Return [X, Y] of the center of cell containing provided text 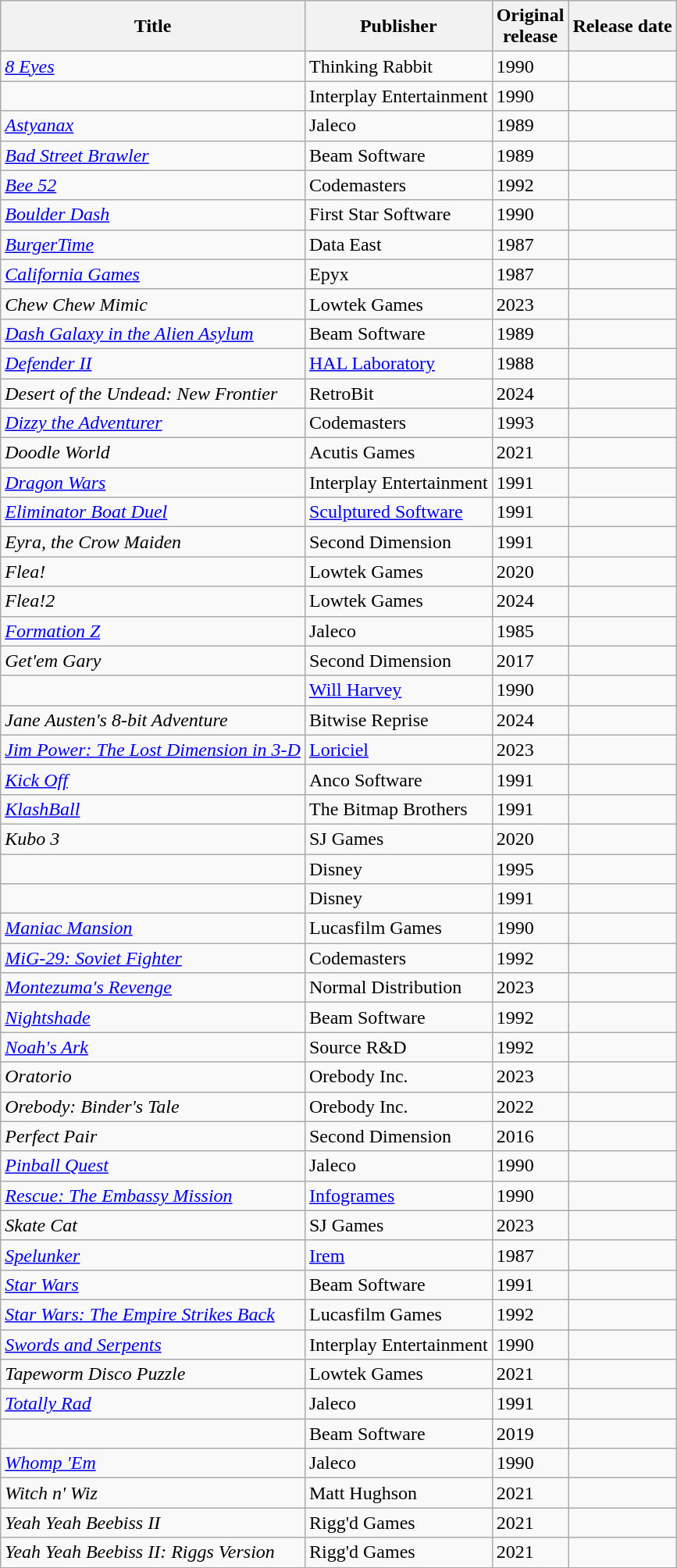
Acutis Games [398, 453]
2017 [530, 661]
California Games [153, 274]
Defender II [153, 363]
Desert of the Undead: New Frontier [153, 393]
Irem [398, 1255]
Epyx [398, 274]
Nightshade [153, 1017]
1993 [530, 423]
Get'em Gary [153, 661]
Infogrames [398, 1196]
Normal Distribution [398, 988]
HAL Laboratory [398, 363]
Bitwise Reprise [398, 720]
Kubo 3 [153, 839]
Yeah Yeah Beebiss II [153, 1523]
Will Harvey [398, 690]
Anco Software [398, 779]
Loriciel [398, 750]
Release date [622, 27]
1988 [530, 363]
Source R&D [398, 1047]
Star Wars: The Empire Strikes Back [153, 1314]
Montezuma's Revenge [153, 988]
Skate Cat [153, 1225]
2016 [530, 1136]
Jane Austen's 8-bit Adventure [153, 720]
Sculptured Software [398, 512]
Originalrelease [530, 27]
Swords and Serpents [153, 1344]
2019 [530, 1434]
Maniac Mansion [153, 928]
Matt Hughson [398, 1493]
KlashBall [153, 809]
Perfect Pair [153, 1136]
Bad Street Brawler [153, 155]
Flea! [153, 572]
8 Eyes [153, 66]
Title [153, 27]
Doodle World [153, 453]
Witch n' Wiz [153, 1493]
The Bitmap Brothers [398, 809]
1985 [530, 631]
Yeah Yeah Beebiss II: Riggs Version [153, 1552]
Rescue: The Embassy Mission [153, 1196]
Eliminator Boat Duel [153, 512]
Formation Z [153, 631]
Dash Galaxy in the Alien Asylum [153, 333]
First Star Software [398, 215]
RetroBit [398, 393]
Orebody: Binder's Tale [153, 1107]
Whomp 'Em [153, 1463]
Dragon Wars [153, 483]
BurgerTime [153, 244]
Publisher [398, 27]
Pinball Quest [153, 1166]
Tapeworm Disco Puzzle [153, 1374]
1995 [530, 869]
Eyra, the Crow Maiden [153, 542]
Oratorio [153, 1077]
Bee 52 [153, 185]
2022 [530, 1107]
Chew Chew Mimic [153, 304]
Thinking Rabbit [398, 66]
Jim Power: The Lost Dimension in 3-D [153, 750]
Astyanax [153, 126]
Kick Off [153, 779]
MiG-29: Soviet Fighter [153, 958]
Noah's Ark [153, 1047]
Spelunker [153, 1255]
Flea!2 [153, 601]
Totally Rad [153, 1404]
Boulder Dash [153, 215]
Star Wars [153, 1285]
Data East [398, 244]
Dizzy the Adventurer [153, 423]
